Find where the given text appears and provide that cell's center as [x, y] coordinate. 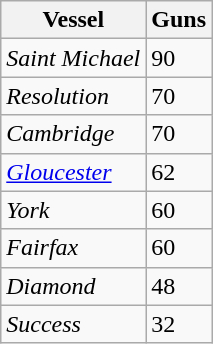
Resolution [74, 96]
48 [179, 286]
York [74, 210]
Fairfax [74, 248]
62 [179, 172]
Success [74, 324]
Cambridge [74, 134]
Saint Michael [74, 58]
Diamond [74, 286]
90 [179, 58]
32 [179, 324]
Vessel [74, 20]
Gloucester [74, 172]
Guns [179, 20]
